Detect which cell encompasses the target text, then output its (X, Y) center coordinate. 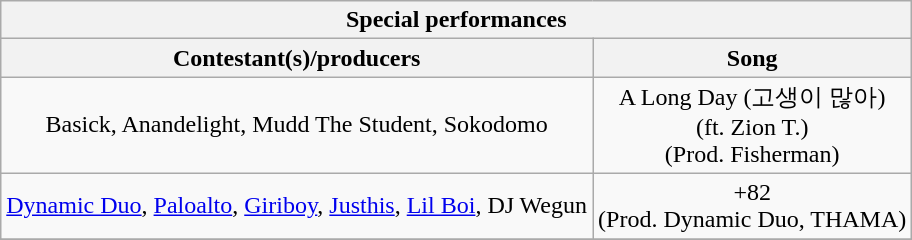
Dynamic Duo, Paloalto, Giriboy, Justhis, Lil Boi, DJ Wegun (297, 206)
Special performances (456, 20)
Song (752, 58)
+82 (Prod. Dynamic Duo, THAMA) (752, 206)
A Long Day (고생이 많아) (ft. Zion T.) (Prod. Fisherman) (752, 126)
Contestant(s)/producers (297, 58)
Basick, Anandelight, Mudd The Student, Sokodomo (297, 126)
